Scan for the cell matching the given text and deliver its [x, y] coordinate at center. 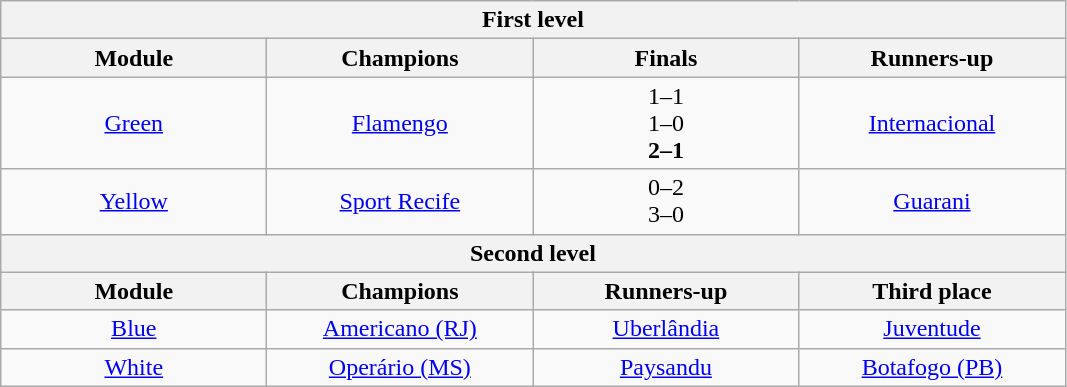
Americano (RJ) [400, 329]
Paysandu [666, 367]
White [134, 367]
Green [134, 123]
Juventude [932, 329]
Internacional [932, 123]
0–23–0 [666, 202]
Operário (MS) [400, 367]
Flamengo [400, 123]
Blue [134, 329]
Third place [932, 291]
Finals [666, 58]
1–11–02–1 [666, 123]
Second level [533, 253]
Yellow [134, 202]
First level [533, 20]
Botafogo (PB) [932, 367]
Uberlândia [666, 329]
Guarani [932, 202]
Sport Recife [400, 202]
